Locate the cell with the specified text and output its (X, Y) center coordinate. 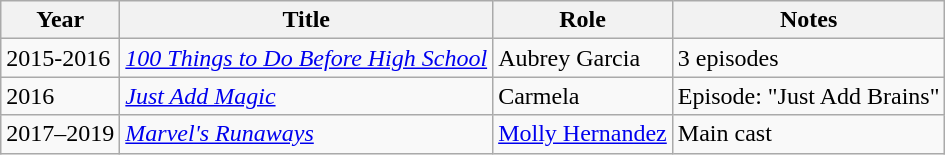
Marvel's Runaways (306, 134)
2017–2019 (60, 134)
100 Things to Do Before High School (306, 58)
Notes (808, 20)
Year (60, 20)
3 episodes (808, 58)
Title (306, 20)
Carmela (583, 96)
2015-2016 (60, 58)
Just Add Magic (306, 96)
Aubrey Garcia (583, 58)
Episode: "Just Add Brains" (808, 96)
Molly Hernandez (583, 134)
Main cast (808, 134)
Role (583, 20)
2016 (60, 96)
